Identify which cell holds the provided text, then report its [x, y] central coordinate. 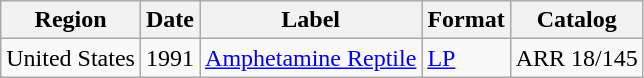
Date [170, 20]
United States [71, 58]
Label [311, 20]
Format [466, 20]
Amphetamine Reptile [311, 58]
ARR 18/145 [576, 58]
Catalog [576, 20]
Region [71, 20]
1991 [170, 58]
LP [466, 58]
